Determine the (X, Y) coordinate at the center of the cell enclosing the given text.  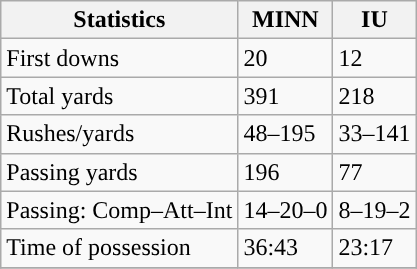
12 (374, 58)
391 (286, 96)
Passing yards (120, 172)
23:17 (374, 248)
MINN (286, 20)
196 (286, 172)
77 (374, 172)
Statistics (120, 20)
IU (374, 20)
First downs (120, 58)
Passing: Comp–Att–Int (120, 210)
Time of possession (120, 248)
20 (286, 58)
36:43 (286, 248)
14–20–0 (286, 210)
8–19–2 (374, 210)
48–195 (286, 134)
Total yards (120, 96)
Rushes/yards (120, 134)
218 (374, 96)
33–141 (374, 134)
